For the text-containing cell, return its midpoint in (x, y) coordinate format. 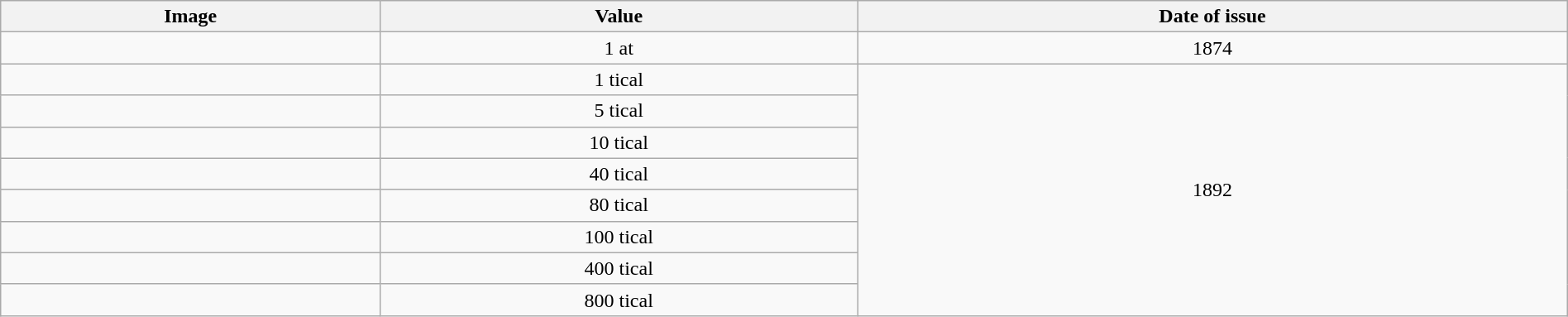
1 at (619, 48)
100 tical (619, 237)
1 tical (619, 79)
Date of issue (1212, 17)
Image (190, 17)
1892 (1212, 190)
40 tical (619, 174)
Value (619, 17)
10 tical (619, 142)
1874 (1212, 48)
5 tical (619, 111)
800 tical (619, 300)
80 tical (619, 205)
400 tical (619, 268)
